Determine the [X, Y] coordinate at the center of the cell enclosing the given text.  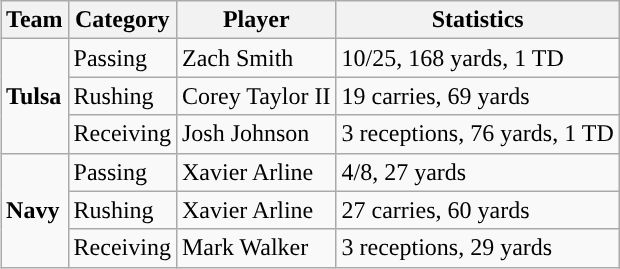
Team [35, 20]
Corey Taylor II [256, 96]
27 carries, 60 yards [478, 210]
Mark Walker [256, 248]
Statistics [478, 20]
Zach Smith [256, 58]
Tulsa [35, 96]
Josh Johnson [256, 134]
10/25, 168 yards, 1 TD [478, 58]
3 receptions, 29 yards [478, 248]
19 carries, 69 yards [478, 96]
Category [122, 20]
Player [256, 20]
3 receptions, 76 yards, 1 TD [478, 134]
4/8, 27 yards [478, 172]
Navy [35, 210]
